Return [x, y] of the center of cell containing provided text 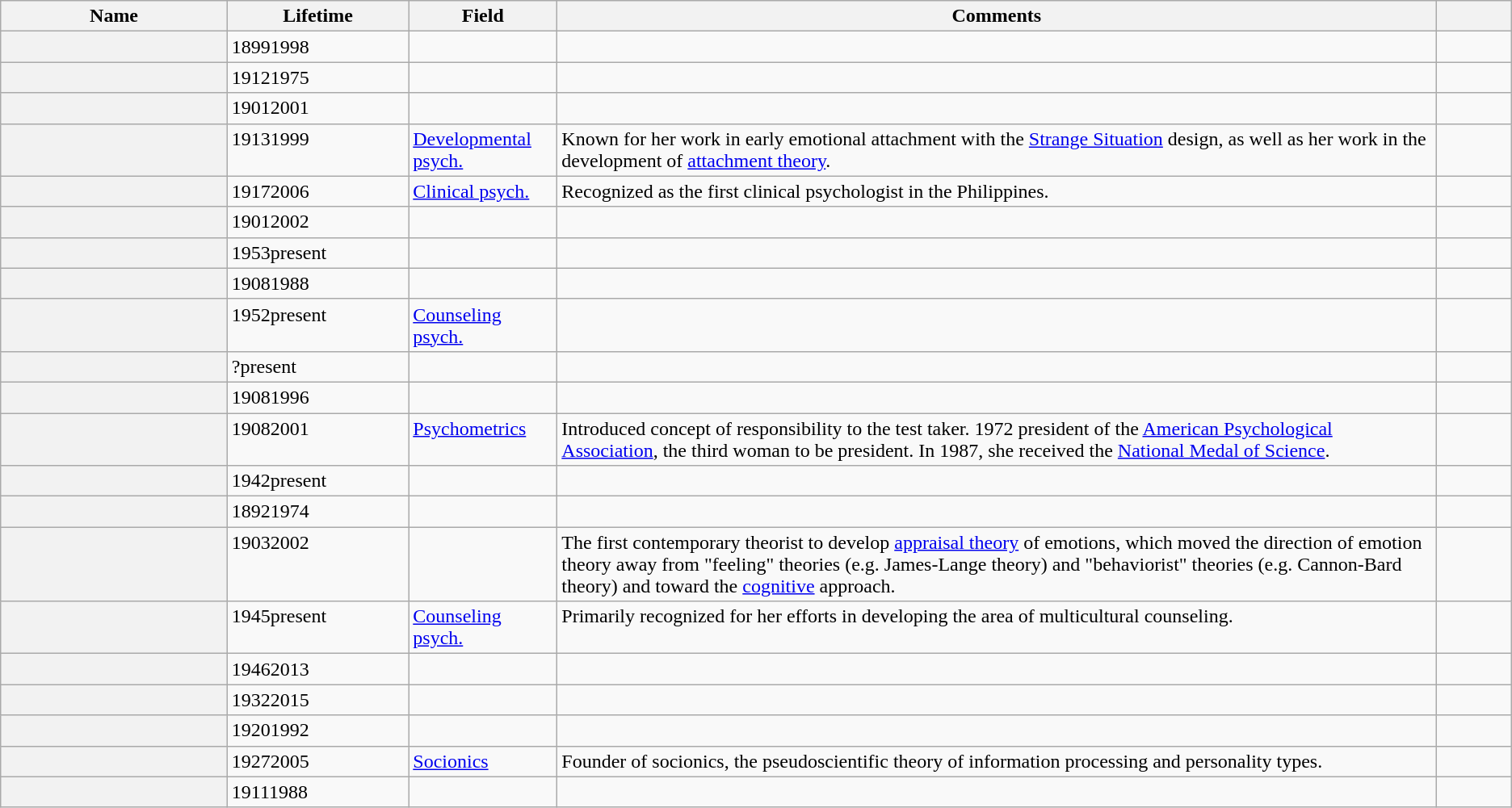
19322015 [317, 700]
19032002 [317, 564]
1942present [317, 481]
19131999 [317, 150]
1945present [317, 628]
19012001 [317, 108]
19082001 [317, 439]
1952present [317, 324]
Comments [997, 16]
19012002 [317, 222]
Developmental psych. [483, 150]
19462013 [317, 669]
Psychometrics [483, 439]
?present [317, 366]
Clinical psych. [483, 191]
18991998 [317, 47]
Name [115, 16]
Socionics [483, 761]
Lifetime [317, 16]
Primarily recognized for her efforts in developing the area of multicultural counseling. [997, 628]
19172006 [317, 191]
19081988 [317, 283]
Recognized as the first clinical psychologist in the Philippines. [997, 191]
19111988 [317, 792]
1953present [317, 253]
Known for her work in early emotional attachment with the Strange Situation design, as well as her work in the development of attachment theory. [997, 150]
Field [483, 16]
Founder of socionics, the pseudoscientific theory of information processing and personality types. [997, 761]
19272005 [317, 761]
19121975 [317, 77]
18921974 [317, 512]
19201992 [317, 731]
19081996 [317, 397]
